Find where the given text appears and provide that cell's center as [X, Y] coordinate. 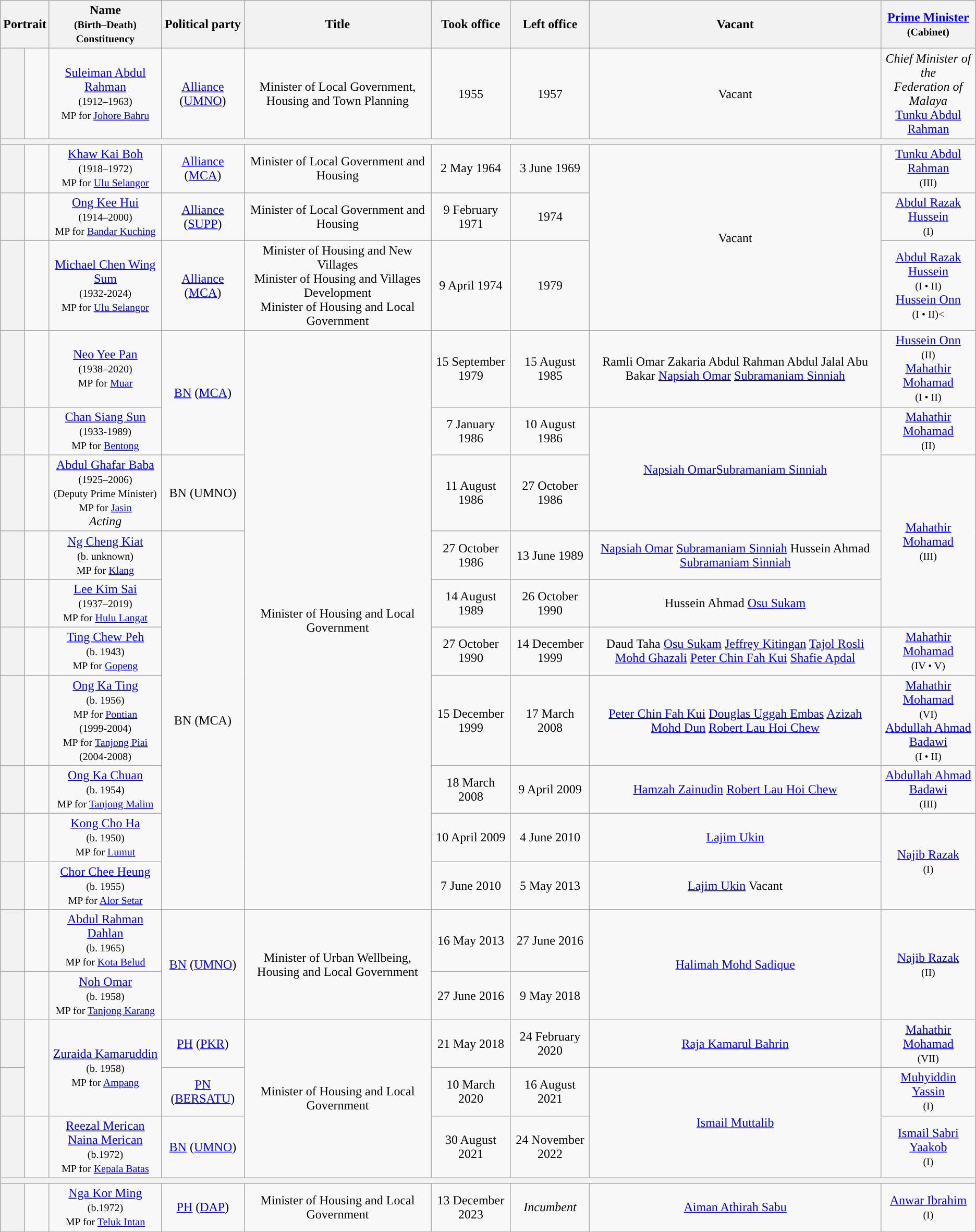
Ong Ka Ting(b. 1956)MP for Pontian(1999-2004) MP for Tanjong Piai (2004-2008) [105, 720]
Napsiah Omar Subramaniam Sinniah Hussein Ahmad Subramaniam Sinniah [735, 555]
Napsiah OmarSubramaniam Sinniah [735, 469]
Ong Kee Hui(1914–2000)MP for Bandar Kuching [105, 216]
Abdullah Ahmad Badawi(III) [929, 790]
7 January 1986 [471, 431]
Khaw Kai Boh(1918–1972)MP for Ulu Selangor [105, 168]
15 December 1999 [471, 720]
9 May 2018 [550, 996]
Mahathir Mohamad(VI)Abdullah Ahmad Badawi(I • II) [929, 720]
7 June 2010 [471, 886]
Ramli Omar Zakaria Abdul Rahman Abdul Jalal Abu Bakar Napsiah Omar Subramaniam Sinniah [735, 369]
14 August 1989 [471, 603]
Hussein Onn(II)Mahathir Mohamad(I • II) [929, 369]
9 April 1974 [471, 286]
PN (BERSATU) [202, 1092]
Michael Chen Wing Sum(1932-2024)MP for Ulu Selangor [105, 286]
Hussein Ahmad Osu Sukam [735, 603]
Najib Razak(II) [929, 965]
Daud Taha Osu Sukam Jeffrey Kitingan Tajol Rosli Mohd Ghazali Peter Chin Fah Kui Shafie Apdal [735, 651]
13 June 1989 [550, 555]
Chor Chee Heung(b. 1955)MP for Alor Setar [105, 886]
Ng Cheng Kiat(b. unknown)MP for Klang [105, 555]
Kong Cho Ha(b. 1950)MP for Lumut [105, 838]
26 October 1990 [550, 603]
Anwar Ibrahim(I) [929, 1207]
Prime Minister(Cabinet) [929, 25]
Ting Chew Peh(b. 1943)MP for Gopeng [105, 651]
Reezal Merican Naina Merican(b.1972)MP for Kepala Batas [105, 1146]
Mahathir Mohamad(IV • V) [929, 651]
Ismail Sabri Yaakob(I) [929, 1146]
Minister of Urban Wellbeing, Housing and Local Government [337, 965]
Noh Omar(b. 1958)MP for Tanjong Karang [105, 996]
3 June 1969 [550, 168]
Abdul Razak Hussein(I) [929, 216]
16 August 2021 [550, 1092]
1979 [550, 286]
Lee Kim Sai(1937–2019)MP for Hulu Langat [105, 603]
Raja Kamarul Bahrin [735, 1044]
2 May 1964 [471, 168]
21 May 2018 [471, 1044]
Lajim Ukin [735, 838]
Zuraida Kamaruddin(b. 1958)MP for Ampang [105, 1068]
Mahathir Mohamad(III) [929, 541]
Incumbent [550, 1207]
10 August 1986 [550, 431]
Halimah Mohd Sadique [735, 965]
10 April 2009 [471, 838]
Tunku Abdul Rahman(III) [929, 168]
Hamzah Zainudin Robert Lau Hoi Chew [735, 790]
Minister of Local Government, Housing and Town Planning [337, 94]
Peter Chin Fah Kui Douglas Uggah Embas Azizah Mohd Dun Robert Lau Hoi Chew [735, 720]
Alliance (SUPP) [202, 216]
Name(Birth–Death)Constituency [105, 25]
30 August 2021 [471, 1146]
Took office [471, 25]
PH (PKR) [202, 1044]
Left office [550, 25]
9 April 2009 [550, 790]
4 June 2010 [550, 838]
27 October 1990 [471, 651]
16 May 2013 [471, 941]
PH (DAP) [202, 1207]
17 March 2008 [550, 720]
Aiman Athirah Sabu [735, 1207]
Suleiman Abdul Rahman(1912–1963)MP for Johore Bahru [105, 94]
18 March 2008 [471, 790]
15 September 1979 [471, 369]
13 December 2023 [471, 1207]
1955 [471, 94]
24 February 2020 [550, 1044]
Neo Yee Pan(1938–2020)MP for Muar [105, 369]
9 February 1971 [471, 216]
Najib Razak(I) [929, 862]
Abdul Razak Hussein(I • II)Hussein Onn(I • II)< [929, 286]
Minister of Housing and New VillagesMinister of Housing and Villages DevelopmentMinister of Housing and Local Government [337, 286]
Lajim Ukin Vacant [735, 886]
Title [337, 25]
Alliance (UMNO) [202, 94]
15 August 1985 [550, 369]
Mahathir Mohamad(VII) [929, 1044]
Chan Siang Sun(1933-1989)MP for Bentong [105, 431]
1957 [550, 94]
Muhyiddin Yassin(I) [929, 1092]
Nga Kor Ming(b.1972)MP for Teluk Intan [105, 1207]
1974 [550, 216]
Abdul Rahman Dahlan(b. 1965)MP for Kota Belud [105, 941]
Abdul Ghafar Baba(1925–2006)(Deputy Prime Minister)MP for JasinActing [105, 493]
10 March 2020 [471, 1092]
14 December 1999 [550, 651]
5 May 2013 [550, 886]
Mahathir Mohamad(II) [929, 431]
Portrait [25, 25]
Chief Minister of the Federation of MalayaTunku Abdul Rahman [929, 94]
Political party [202, 25]
Ismail Muttalib [735, 1122]
11 August 1986 [471, 493]
24 November 2022 [550, 1146]
Ong Ka Chuan(b. 1954)MP for Tanjong Malim [105, 790]
